Provide the (x, y) coordinate of the cell's center where the given text is located.  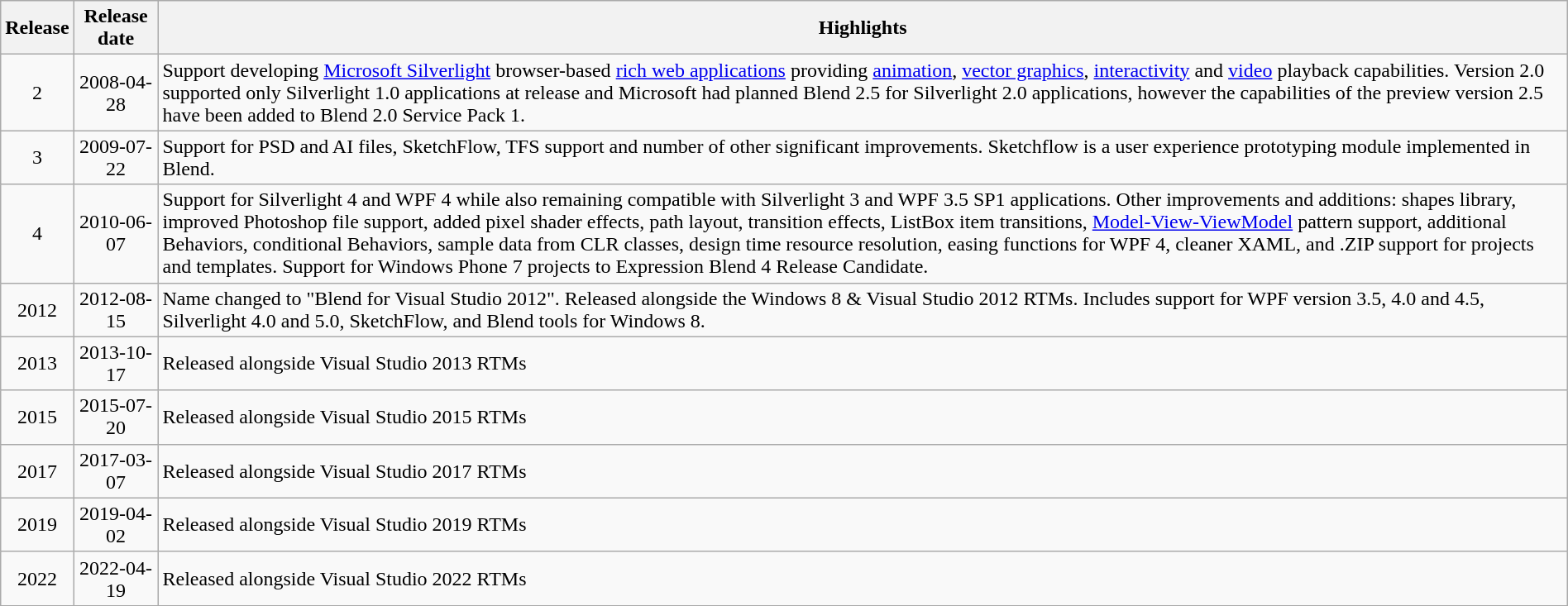
2015 (37, 417)
2022 (37, 579)
3 (37, 157)
Released alongside Visual Studio 2022 RTMs (863, 579)
Release date (116, 28)
2 (37, 93)
2009-07-22 (116, 157)
2019 (37, 524)
2008-04-28 (116, 93)
Release (37, 28)
2022-04-19 (116, 579)
2013 (37, 364)
2017-03-07 (116, 471)
2015-07-20 (116, 417)
2019-04-02 (116, 524)
2013-10-17 (116, 364)
Released alongside Visual Studio 2017 RTMs (863, 471)
2012 (37, 309)
2010-06-07 (116, 233)
Released alongside Visual Studio 2015 RTMs (863, 417)
4 (37, 233)
2012-08-15 (116, 309)
Released alongside Visual Studio 2019 RTMs (863, 524)
2017 (37, 471)
Highlights (863, 28)
Released alongside Visual Studio 2013 RTMs (863, 364)
